Pinpoint the cell where the given text exists, returning its (X, Y) midpoint coordinate. 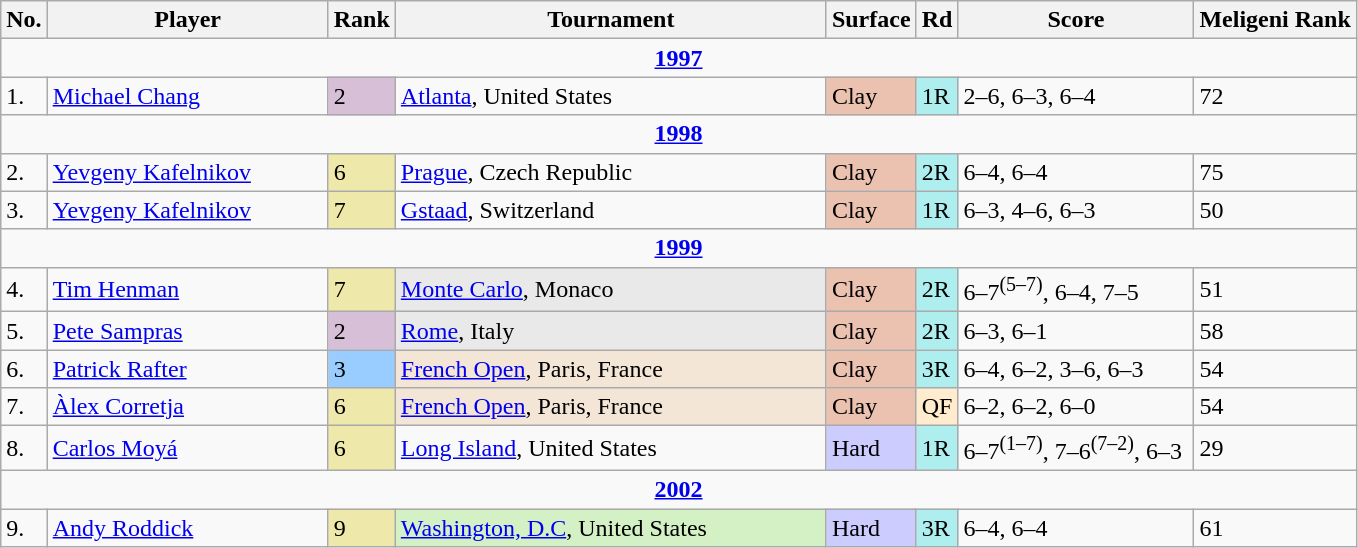
Monte Carlo, Monaco (610, 290)
1998 (679, 134)
6–3, 4–6, 6–3 (1076, 210)
Meligeni Rank (1275, 20)
6–4, 6–2, 3–6, 6–3 (1076, 369)
9. (24, 528)
Andy Roddick (188, 528)
Washington, D.C, United States (610, 528)
Àlex Corretja (188, 407)
2. (24, 172)
9 (362, 528)
72 (1275, 96)
58 (1275, 331)
Prague, Czech Republic (610, 172)
3. (24, 210)
6–7(1–7), 7–6(7–2), 6–3 (1076, 448)
Tournament (610, 20)
6–2, 6–2, 6–0 (1076, 407)
75 (1275, 172)
Score (1076, 20)
1. (24, 96)
Long Island, United States (610, 448)
Rank (362, 20)
3 (362, 369)
6–3, 6–1 (1076, 331)
5. (24, 331)
6. (24, 369)
1997 (679, 58)
Surface (871, 20)
2002 (679, 489)
29 (1275, 448)
Patrick Rafter (188, 369)
Michael Chang (188, 96)
Rome, Italy (610, 331)
QF (937, 407)
50 (1275, 210)
Tim Henman (188, 290)
6–7(5–7), 6–4, 7–5 (1076, 290)
Gstaad, Switzerland (610, 210)
Pete Sampras (188, 331)
Player (188, 20)
Atlanta, United States (610, 96)
4. (24, 290)
7. (24, 407)
No. (24, 20)
Rd (937, 20)
Carlos Moyá (188, 448)
8. (24, 448)
1999 (679, 248)
61 (1275, 528)
2–6, 6–3, 6–4 (1076, 96)
51 (1275, 290)
